Determine the [x, y] coordinate at the center of the cell enclosing the given text.  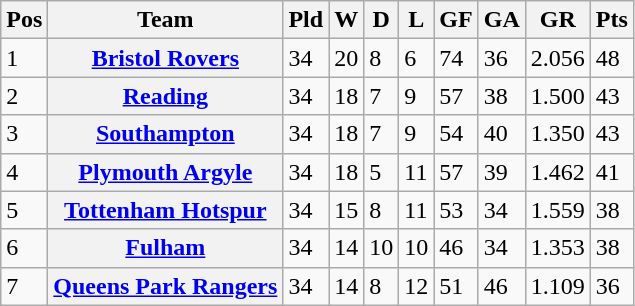
3 [24, 134]
Bristol Rovers [166, 58]
Tottenham Hotspur [166, 210]
54 [456, 134]
1.559 [558, 210]
51 [456, 286]
48 [612, 58]
Team [166, 20]
74 [456, 58]
Reading [166, 96]
4 [24, 172]
1 [24, 58]
Pld [306, 20]
GF [456, 20]
Fulham [166, 248]
Southampton [166, 134]
D [382, 20]
L [416, 20]
Queens Park Rangers [166, 286]
W [346, 20]
39 [502, 172]
1.109 [558, 286]
1.462 [558, 172]
Plymouth Argyle [166, 172]
15 [346, 210]
12 [416, 286]
1.500 [558, 96]
41 [612, 172]
2 [24, 96]
GA [502, 20]
Pos [24, 20]
GR [558, 20]
2.056 [558, 58]
20 [346, 58]
40 [502, 134]
Pts [612, 20]
1.350 [558, 134]
53 [456, 210]
1.353 [558, 248]
